Return (x, y) of the center of cell containing provided text 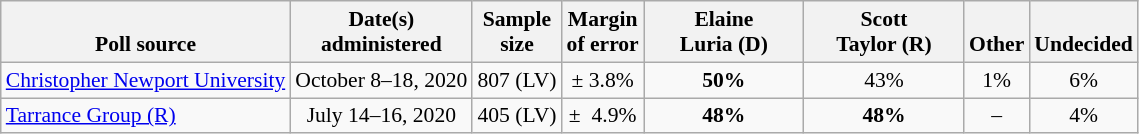
ScottTaylor (R) (884, 32)
Poll source (146, 32)
6% (1083, 80)
± 4.9% (603, 116)
± 3.8% (603, 80)
50% (724, 80)
Undecided (1083, 32)
Christopher Newport University (146, 80)
4% (1083, 116)
43% (884, 80)
– (996, 116)
Date(s)administered (381, 32)
Tarrance Group (R) (146, 116)
Samplesize (516, 32)
807 (LV) (516, 80)
Other (996, 32)
October 8–18, 2020 (381, 80)
Marginof error (603, 32)
ElaineLuria (D) (724, 32)
July 14–16, 2020 (381, 116)
405 (LV) (516, 116)
1% (996, 80)
